Search for the cell housing the specified text and yield its [x, y] center coordinate. 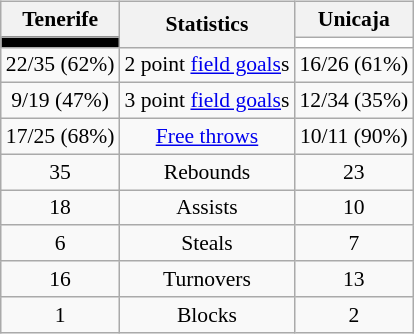
Statistics [206, 24]
23 [354, 172]
17/25 (68%) [60, 136]
6 [60, 243]
Turnovers [206, 279]
18 [60, 208]
Steals [206, 243]
Rebounds [206, 172]
13 [354, 279]
9/19 (47%) [60, 101]
Tenerife [60, 19]
10/11 (90%) [354, 136]
Unicaja [354, 19]
Assists [206, 208]
Blocks [206, 314]
2 point field goalss [206, 65]
22/35 (62%) [60, 65]
16/26 (61%) [354, 65]
10 [354, 208]
2 [354, 314]
3 point field goalss [206, 101]
1 [60, 314]
Free throws [206, 136]
35 [60, 172]
7 [354, 243]
12/34 (35%) [354, 101]
16 [60, 279]
